For the text-containing cell, return its midpoint in [x, y] coordinate format. 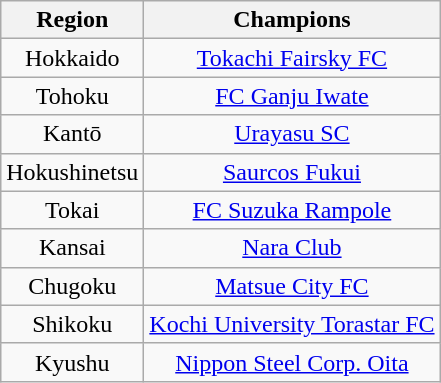
Chugoku [72, 286]
Hokkaido [72, 58]
Shikoku [72, 324]
Champions [292, 20]
Urayasu SC [292, 134]
Nippon Steel Corp. Oita [292, 362]
Region [72, 20]
FC Ganju Iwate [292, 96]
Tokachi Fairsky FC [292, 58]
Matsue City FC [292, 286]
Tokai [72, 210]
Kansai [72, 248]
Tohoku [72, 96]
Kyushu [72, 362]
Hokushinetsu [72, 172]
FC Suzuka Rampole [292, 210]
Nara Club [292, 248]
Saurcos Fukui [292, 172]
Kantō [72, 134]
Kochi University Torastar FC [292, 324]
